Extract the [X, Y] coordinate from the center of the cell holding the provided text.  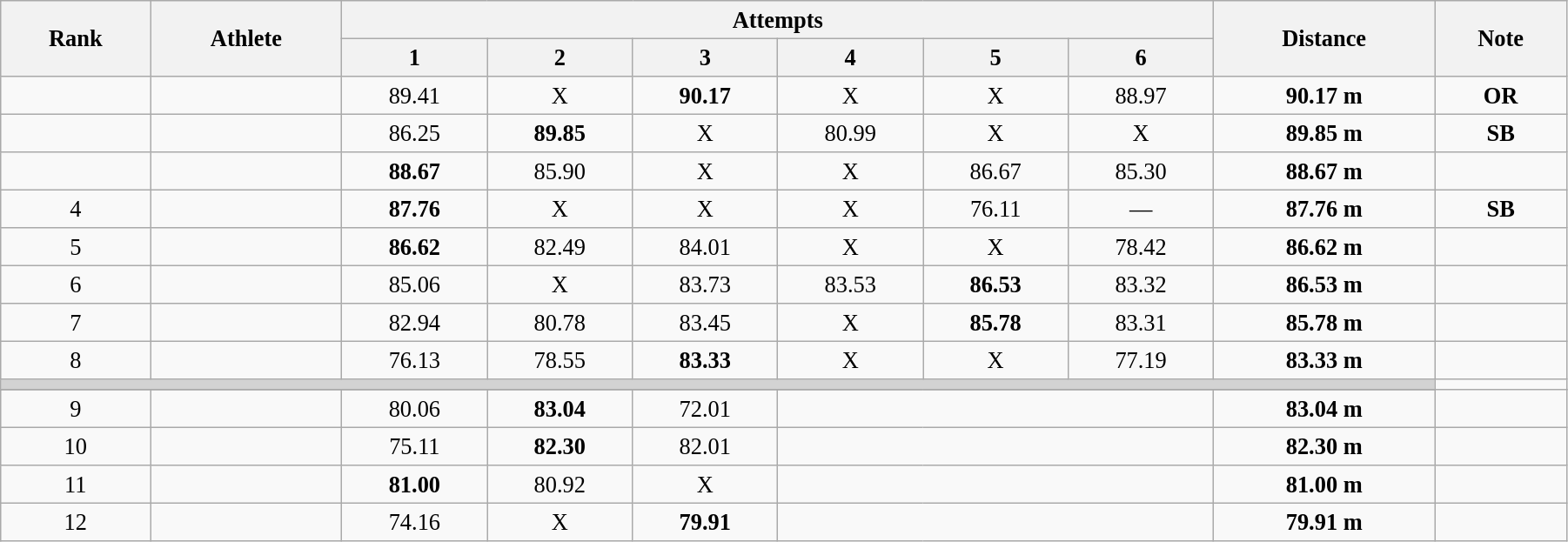
Rank [76, 38]
3 [705, 57]
1 [414, 57]
81.00 [414, 485]
Athlete [246, 38]
85.90 [560, 171]
80.78 [560, 323]
9 [76, 409]
82.94 [414, 323]
88.67 m [1324, 171]
— [1142, 209]
87.76 m [1324, 209]
87.76 [414, 209]
86.62 [414, 247]
85.30 [1142, 171]
11 [76, 485]
83.45 [705, 323]
86.53 [995, 284]
83.33 m [1324, 360]
82.30 [560, 446]
86.62 m [1324, 247]
2 [560, 57]
82.49 [560, 247]
7 [76, 323]
83.53 [851, 284]
79.91 m [1324, 522]
84.01 [705, 247]
85.78 [995, 323]
90.17 [705, 95]
86.53 m [1324, 284]
77.19 [1142, 360]
82.01 [705, 446]
83.32 [1142, 284]
12 [76, 522]
76.11 [995, 209]
10 [76, 446]
Note [1501, 38]
81.00 m [1324, 485]
85.78 m [1324, 323]
89.85 m [1324, 133]
80.92 [560, 485]
74.16 [414, 522]
83.31 [1142, 323]
75.11 [414, 446]
78.55 [560, 360]
89.41 [414, 95]
83.04 [560, 409]
80.99 [851, 133]
76.13 [414, 360]
72.01 [705, 409]
79.91 [705, 522]
Attempts [778, 19]
OR [1501, 95]
90.17 m [1324, 95]
Distance [1324, 38]
80.06 [414, 409]
85.06 [414, 284]
82.30 m [1324, 446]
83.33 [705, 360]
8 [76, 360]
89.85 [560, 133]
83.73 [705, 284]
88.97 [1142, 95]
83.04 m [1324, 409]
86.25 [414, 133]
78.42 [1142, 247]
88.67 [414, 171]
86.67 [995, 171]
